Capture the cell that displays the provided text and extract its (x, y) central coordinate. 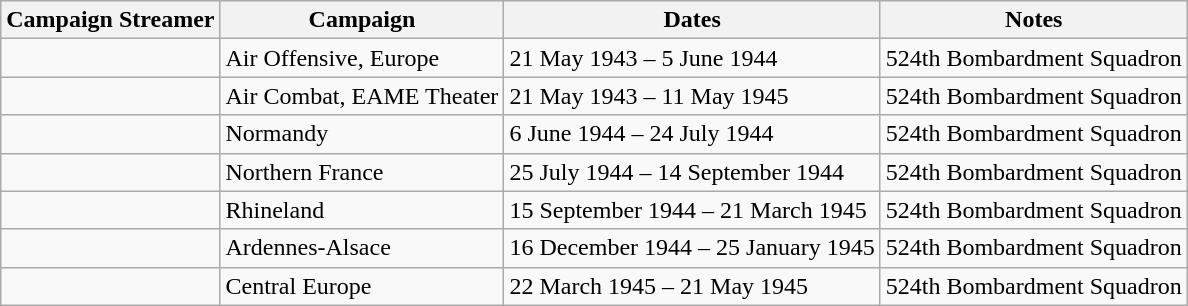
21 May 1943 – 5 June 1944 (692, 58)
15 September 1944 – 21 March 1945 (692, 210)
16 December 1944 – 25 January 1945 (692, 248)
Air Offensive, Europe (362, 58)
Campaign (362, 20)
Notes (1034, 20)
Ardennes-Alsace (362, 248)
6 June 1944 – 24 July 1944 (692, 134)
Rhineland (362, 210)
Normandy (362, 134)
25 July 1944 – 14 September 1944 (692, 172)
Air Combat, EAME Theater (362, 96)
22 March 1945 – 21 May 1945 (692, 286)
Campaign Streamer (110, 20)
Central Europe (362, 286)
Northern France (362, 172)
Dates (692, 20)
21 May 1943 – 11 May 1945 (692, 96)
